Return (X, Y) of the center of cell containing provided text 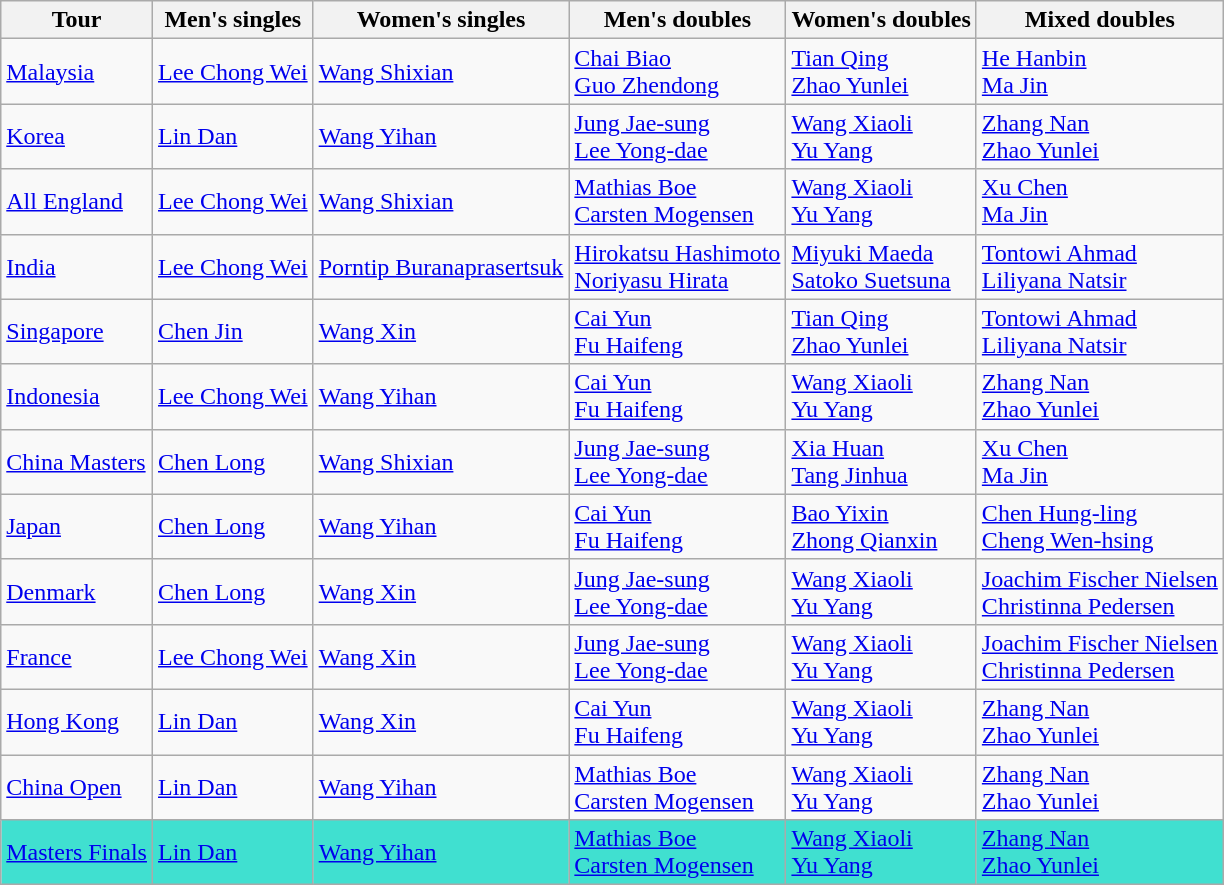
China Masters (77, 462)
Masters Finals (77, 852)
Hong Kong (77, 722)
China Open (77, 786)
Tour (77, 20)
Chen Hung-ling Cheng Wen-hsing (1100, 526)
All England (77, 202)
Men's singles (232, 20)
Porntip Buranaprasertsuk (441, 266)
Chen Jin (232, 332)
Hirokatsu Hashimoto Noriyasu Hirata (678, 266)
India (77, 266)
Chai Biao Guo Zhendong (678, 72)
Xia Huan Tang Jinhua (881, 462)
Japan (77, 526)
Indonesia (77, 396)
Denmark (77, 592)
Women's doubles (881, 20)
Bao Yixin Zhong Qianxin (881, 526)
Men's doubles (678, 20)
Women's singles (441, 20)
Mixed doubles (1100, 20)
France (77, 656)
Singapore (77, 332)
Korea (77, 136)
Miyuki Maeda Satoko Suetsuna (881, 266)
He Hanbin Ma Jin (1100, 72)
Malaysia (77, 72)
